Detect which cell encompasses the target text, then output its (x, y) center coordinate. 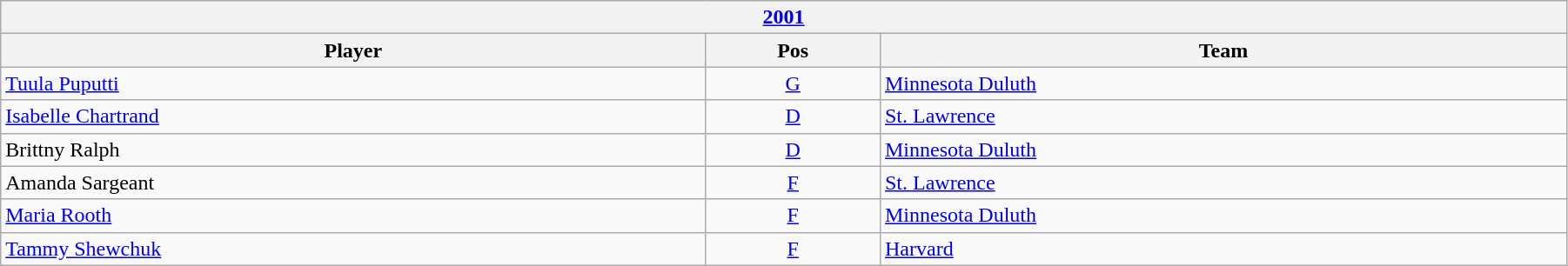
Amanda Sargeant (353, 183)
Team (1223, 50)
Harvard (1223, 249)
Maria Rooth (353, 216)
G (794, 83)
Pos (794, 50)
Tuula Puputti (353, 83)
2001 (784, 17)
Player (353, 50)
Tammy Shewchuk (353, 249)
Brittny Ralph (353, 150)
Isabelle Chartrand (353, 116)
